Extract the [X, Y] coordinate from the center of the cell holding the provided text.  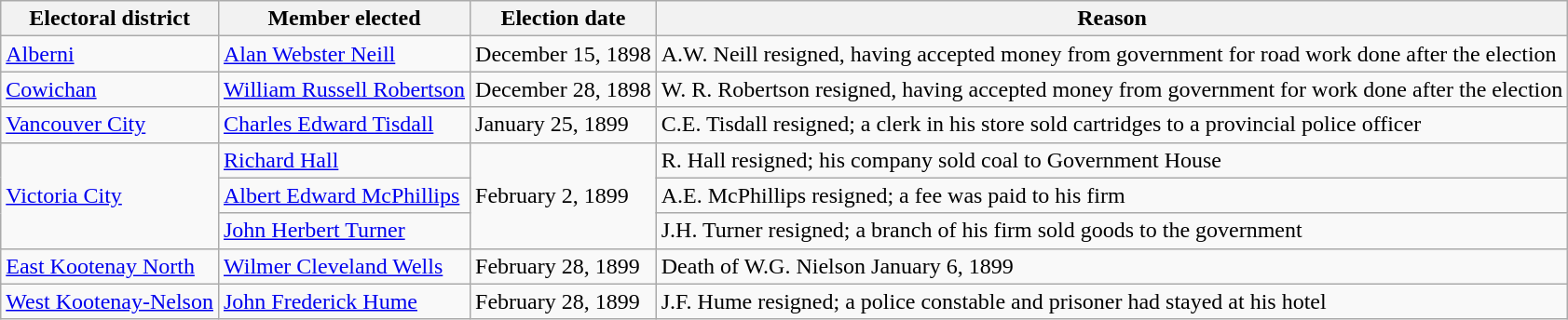
Wilmer Cleveland Wells [344, 266]
R. Hall resigned; his company sold coal to Government House [1112, 160]
William Russell Robertson [344, 89]
Reason [1112, 19]
C.E. Tisdall resigned; a clerk in his store sold cartridges to a provincial police officer [1112, 125]
Alberni [110, 54]
West Kootenay-Nelson [110, 301]
J.H. Turner resigned; a branch of his firm sold goods to the government [1112, 231]
Death of W.G. Nielson January 6, 1899 [1112, 266]
Alan Webster Neill [344, 54]
Electoral district [110, 19]
A.W. Neill resigned, having accepted money from government for road work done after the election [1112, 54]
J.F. Hume resigned; a police constable and prisoner had stayed at his hotel [1112, 301]
East Kootenay North [110, 266]
February 2, 1899 [564, 195]
W. R. Robertson resigned, having accepted money from government for work done after the election [1112, 89]
December 15, 1898 [564, 54]
John Herbert Turner [344, 231]
John Frederick Hume [344, 301]
Albert Edward McPhillips [344, 195]
Richard Hall [344, 160]
January 25, 1899 [564, 125]
Election date [564, 19]
December 28, 1898 [564, 89]
Member elected [344, 19]
Victoria City [110, 195]
A.E. McPhillips resigned; a fee was paid to his firm [1112, 195]
Vancouver City [110, 125]
Charles Edward Tisdall [344, 125]
Cowichan [110, 89]
